Provide the (X, Y) coordinate of the cell's center where the given text is located.  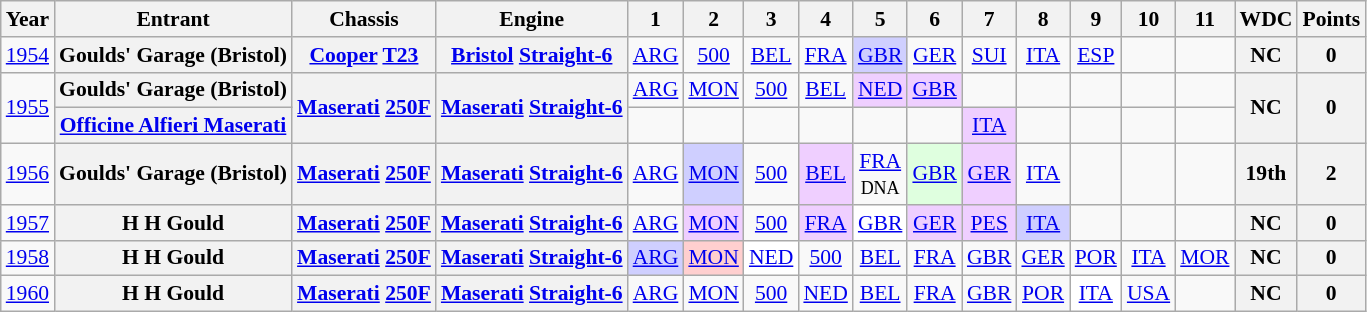
10 (1148, 19)
6 (934, 19)
MOR (1204, 258)
1955 (28, 108)
11 (1204, 19)
1960 (28, 294)
1 (656, 19)
Engine (532, 19)
3 (771, 19)
8 (1042, 19)
1954 (28, 55)
SUI (990, 55)
Points (1331, 19)
9 (1096, 19)
PES (990, 223)
19th (1266, 174)
Cooper T23 (364, 55)
WDC (1266, 19)
1958 (28, 258)
Entrant (173, 19)
5 (880, 19)
Officine Alfieri Maserati (173, 126)
1957 (28, 223)
Bristol Straight-6 (532, 55)
FRADNA (880, 174)
7 (990, 19)
USA (1148, 294)
Year (28, 19)
1956 (28, 174)
Chassis (364, 19)
ESP (1096, 55)
4 (825, 19)
